Detect which cell encompasses the target text, then output its [X, Y] center coordinate. 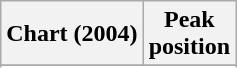
Peakposition [189, 34]
Chart (2004) [72, 34]
